Detect which cell encompasses the target text, then output its (x, y) center coordinate. 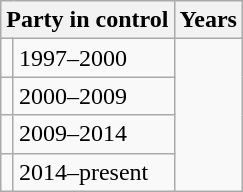
2000–2009 (94, 96)
1997–2000 (94, 58)
Party in control (88, 20)
2009–2014 (94, 134)
Years (208, 20)
2014–present (94, 172)
